Provide the [x, y] coordinate of the cell's center where the given text is located.  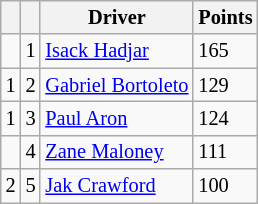
Driver [116, 17]
3 [31, 118]
Jak Crawford [116, 186]
124 [225, 118]
129 [225, 85]
Points [225, 17]
4 [31, 152]
Gabriel Bortoleto [116, 85]
100 [225, 186]
165 [225, 51]
5 [31, 186]
Paul Aron [116, 118]
Zane Maloney [116, 152]
111 [225, 152]
Isack Hadjar [116, 51]
